From the cell containing the given text, extract its center point as [X, Y] coordinate. 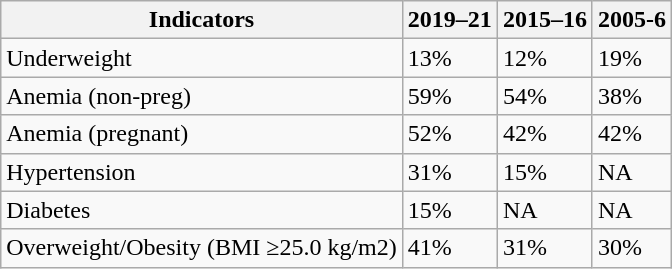
13% [450, 58]
59% [450, 96]
54% [544, 96]
Overweight/Obesity (BMI ≥25.0 kg/m2) [202, 248]
2019–21 [450, 20]
12% [544, 58]
2015–16 [544, 20]
41% [450, 248]
Anemia (pregnant) [202, 134]
Indicators [202, 20]
52% [450, 134]
Underweight [202, 58]
19% [632, 58]
Anemia (non-preg) [202, 96]
30% [632, 248]
Diabetes [202, 210]
2005-6 [632, 20]
38% [632, 96]
Hypertension [202, 172]
